Determine the [x, y] coordinate at the center of the cell enclosing the given text.  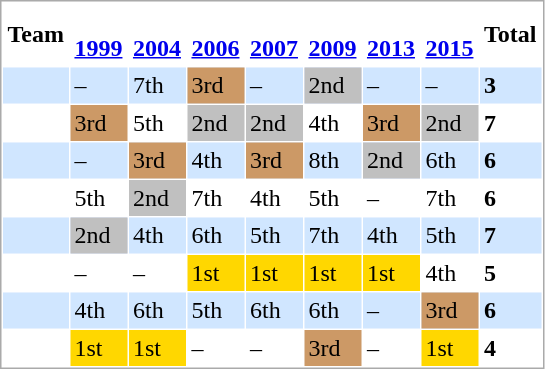
5 [510, 273]
1999 [98, 34]
4 [510, 348]
2007 [274, 34]
2006 [216, 34]
2004 [156, 34]
Total [510, 34]
3 [510, 86]
2009 [332, 34]
2015 [450, 34]
2013 [390, 34]
8th [332, 160]
Team [36, 34]
